Extract the (X, Y) coordinate from the center of the cell holding the provided text.  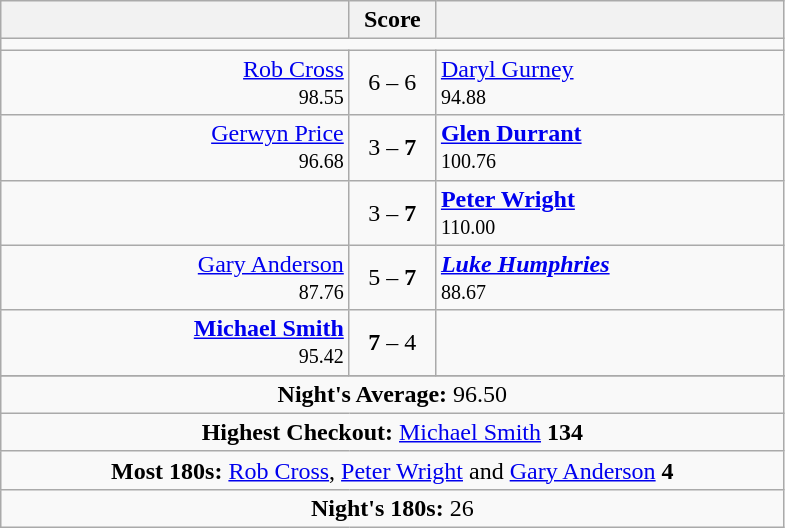
6 – 6 (392, 82)
Gerwyn Price 96.68 (176, 148)
7 – 4 (392, 342)
Most 180s: Rob Cross, Peter Wright and Gary Anderson 4 (392, 470)
Score (392, 20)
Glen Durrant 100.76 (610, 148)
Peter Wright 110.00 (610, 212)
Night's 180s: 26 (392, 508)
Highest Checkout: Michael Smith 134 (392, 432)
5 – 7 (392, 278)
Gary Anderson 87.76 (176, 278)
Daryl Gurney 94.88 (610, 82)
Night's Average: 96.50 (392, 394)
Rob Cross 98.55 (176, 82)
Luke Humphries 88.67 (610, 278)
Michael Smith 95.42 (176, 342)
